Pinpoint the cell where the given text exists, returning its [X, Y] midpoint coordinate. 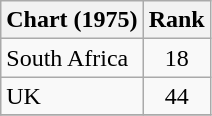
UK [72, 96]
44 [176, 96]
Rank [176, 20]
South Africa [72, 58]
18 [176, 58]
Chart (1975) [72, 20]
